Extract the [X, Y] coordinate from the center of the cell holding the provided text.  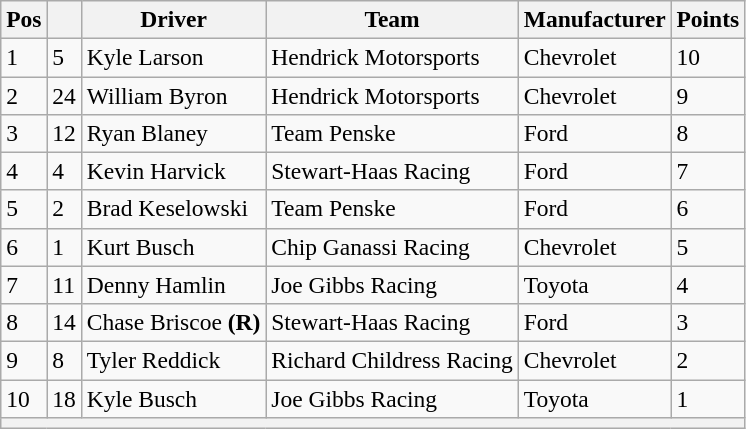
Brad Keselowski [174, 209]
Richard Childress Racing [392, 360]
Points [708, 19]
Kurt Busch [174, 247]
Team [392, 19]
Chip Ganassi Racing [392, 247]
14 [64, 322]
Driver [174, 19]
Manufacturer [594, 19]
Denny Hamlin [174, 285]
18 [64, 398]
24 [64, 95]
Ryan Blaney [174, 133]
Pos [24, 19]
William Byron [174, 95]
Kevin Harvick [174, 171]
Kyle Larson [174, 57]
12 [64, 133]
11 [64, 285]
Tyler Reddick [174, 360]
Chase Briscoe (R) [174, 322]
Kyle Busch [174, 398]
